Search for the cell housing the specified text and yield its (X, Y) center coordinate. 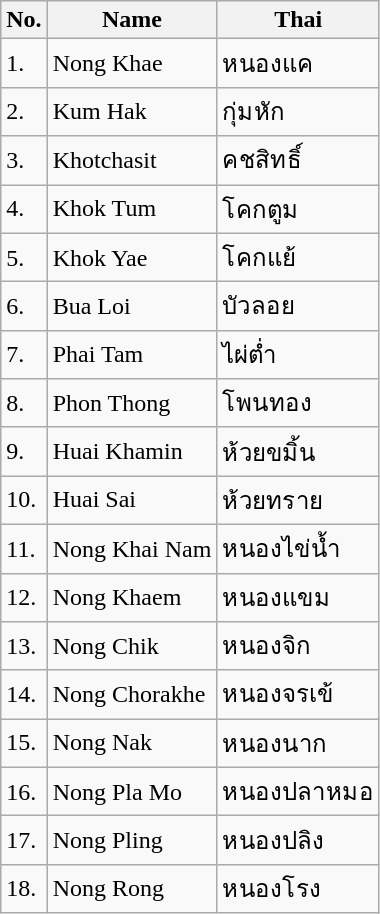
16. (24, 792)
หนองปลาหมอ (298, 792)
หนองปลิง (298, 840)
โคกแย้ (298, 258)
บัวลอย (298, 306)
โพนทอง (298, 404)
Nong Chorakhe (132, 694)
Huai Sai (132, 500)
4. (24, 208)
หนองแค (298, 64)
ไผ่ต่ำ (298, 354)
Thai (298, 20)
โคกตูม (298, 208)
5. (24, 258)
8. (24, 404)
7. (24, 354)
Nong Chik (132, 646)
ห้วยขมิ้น (298, 452)
18. (24, 888)
ห้วยทราย (298, 500)
17. (24, 840)
6. (24, 306)
หนองแขม (298, 598)
Nong Pla Mo (132, 792)
13. (24, 646)
10. (24, 500)
Huai Khamin (132, 452)
Name (132, 20)
Kum Hak (132, 112)
หนองนาก (298, 744)
คชสิทธิ์ (298, 160)
No. (24, 20)
9. (24, 452)
Nong Rong (132, 888)
Nong Nak (132, 744)
หนองจรเข้ (298, 694)
14. (24, 694)
Bua Loi (132, 306)
Nong Khai Nam (132, 548)
กุ่มหัก (298, 112)
Khok Yae (132, 258)
Phai Tam (132, 354)
3. (24, 160)
Khok Tum (132, 208)
Nong Khae (132, 64)
หนองไข่น้ำ (298, 548)
12. (24, 598)
หนองโรง (298, 888)
15. (24, 744)
Phon Thong (132, 404)
หนองจิก (298, 646)
2. (24, 112)
Nong Khaem (132, 598)
Nong Pling (132, 840)
1. (24, 64)
Khotchasit (132, 160)
11. (24, 548)
